From the cell containing the given text, extract its center point as [x, y] coordinate. 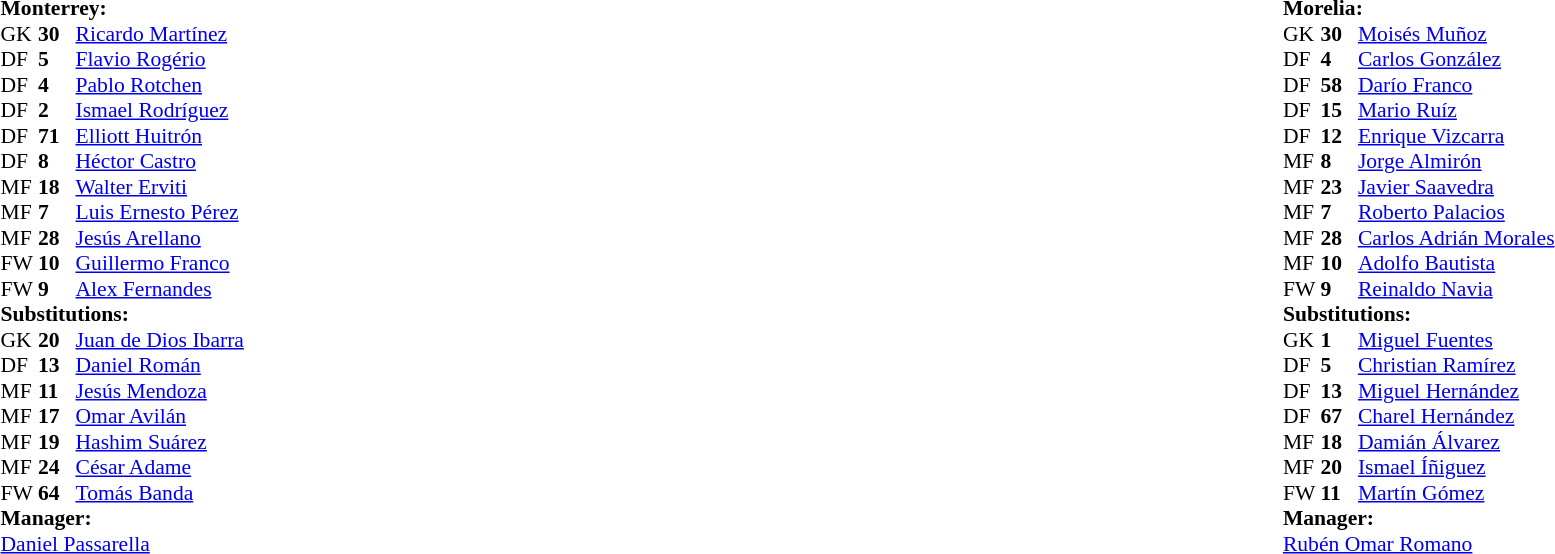
Carlos González [1456, 59]
58 [1339, 85]
Miguel Hernández [1456, 391]
Carlos Adrián Morales [1456, 238]
Mario Ruíz [1456, 111]
24 [57, 467]
Enrique Vizcarra [1456, 136]
17 [57, 417]
Daniel Román [160, 365]
Flavio Rogério [160, 59]
15 [1339, 111]
Christian Ramírez [1456, 365]
1 [1339, 340]
Jesús Arellano [160, 238]
César Adame [160, 467]
19 [57, 442]
Darío Franco [1456, 85]
Damián Álvarez [1456, 442]
Moisés Muñoz [1456, 34]
Omar Avilán [160, 417]
Héctor Castro [160, 161]
Alex Fernandes [160, 289]
Ricardo Martínez [160, 34]
Tomás Banda [160, 493]
Elliott Huitrón [160, 136]
Hashim Suárez [160, 442]
Pablo Rotchen [160, 85]
Jorge Almirón [1456, 161]
12 [1339, 136]
Ismael Íñiguez [1456, 467]
Martín Gómez [1456, 493]
Walter Erviti [160, 187]
Roberto Palacios [1456, 213]
Guillermo Franco [160, 263]
Luis Ernesto Pérez [160, 213]
Juan de Dios Ibarra [160, 340]
Jesús Mendoza [160, 391]
71 [57, 136]
Reinaldo Navia [1456, 289]
67 [1339, 417]
Adolfo Bautista [1456, 263]
Javier Saavedra [1456, 187]
23 [1339, 187]
Ismael Rodríguez [160, 111]
Charel Hernández [1456, 417]
2 [57, 111]
Miguel Fuentes [1456, 340]
64 [57, 493]
